Pinpoint the cell where the given text exists, returning its (X, Y) midpoint coordinate. 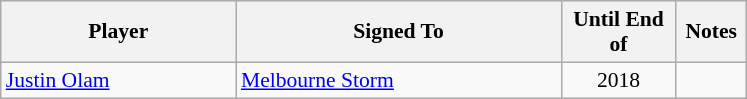
Justin Olam (118, 80)
2018 (618, 80)
Signed To (398, 32)
Until End of (618, 32)
Notes (711, 32)
Melbourne Storm (398, 80)
Player (118, 32)
